Return [X, Y] of the center of cell containing provided text 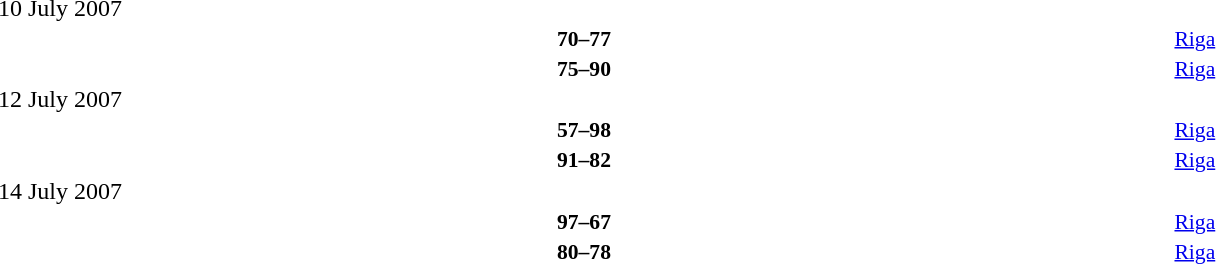
91–82 [584, 160]
75–90 [584, 68]
70–77 [584, 38]
97–67 [584, 222]
57–98 [584, 130]
